Identify which cell holds the provided text, then report its [X, Y] central coordinate. 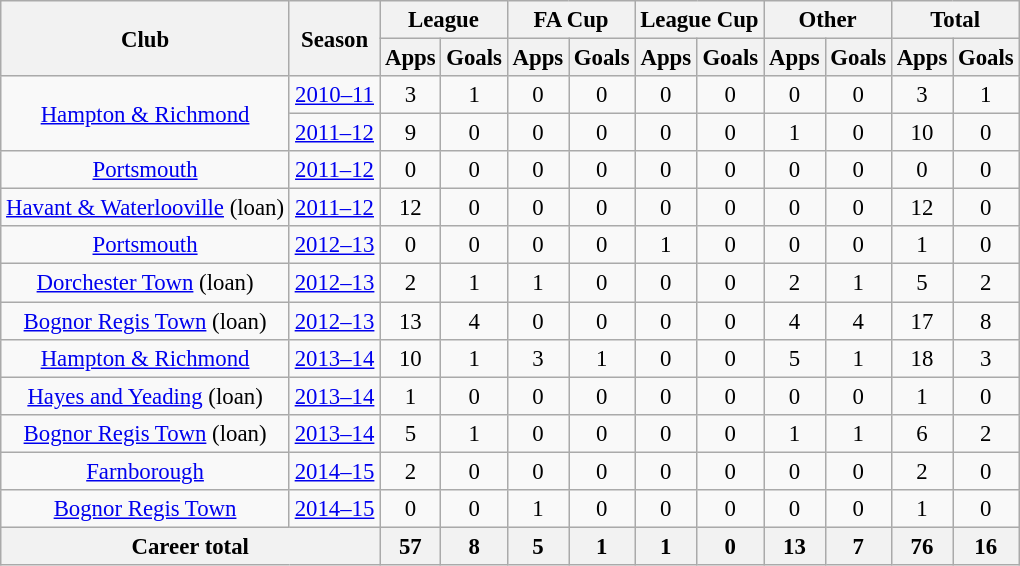
7 [858, 546]
League Cup [700, 20]
57 [410, 546]
Hayes and Yeading (loan) [146, 396]
Club [146, 38]
Farnborough [146, 471]
9 [410, 133]
2010–11 [334, 95]
Dorchester Town (loan) [146, 283]
16 [986, 546]
6 [922, 433]
Season [334, 38]
FA Cup [571, 20]
18 [922, 358]
Total [955, 20]
Bognor Regis Town [146, 509]
League [444, 20]
Other [828, 20]
76 [922, 546]
Career total [190, 546]
Havant & Waterlooville (loan) [146, 208]
17 [922, 321]
